Scan for the cell matching the given text and deliver its [X, Y] coordinate at center. 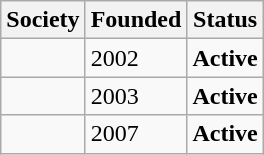
Status [225, 20]
2003 [136, 96]
Society [43, 20]
2002 [136, 58]
2007 [136, 134]
Founded [136, 20]
